Scan for the cell matching the given text and deliver its [x, y] coordinate at center. 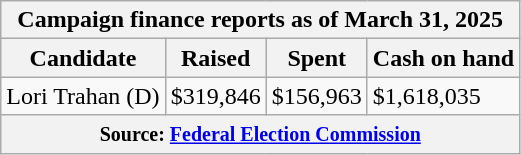
$156,963 [316, 96]
Candidate [83, 58]
$1,618,035 [443, 96]
Lori Trahan (D) [83, 96]
Cash on hand [443, 58]
Campaign finance reports as of March 31, 2025 [260, 20]
Raised [216, 58]
Source: Federal Election Commission [260, 134]
Spent [316, 58]
$319,846 [216, 96]
